Extract the [x, y] coordinate from the center of the cell holding the provided text.  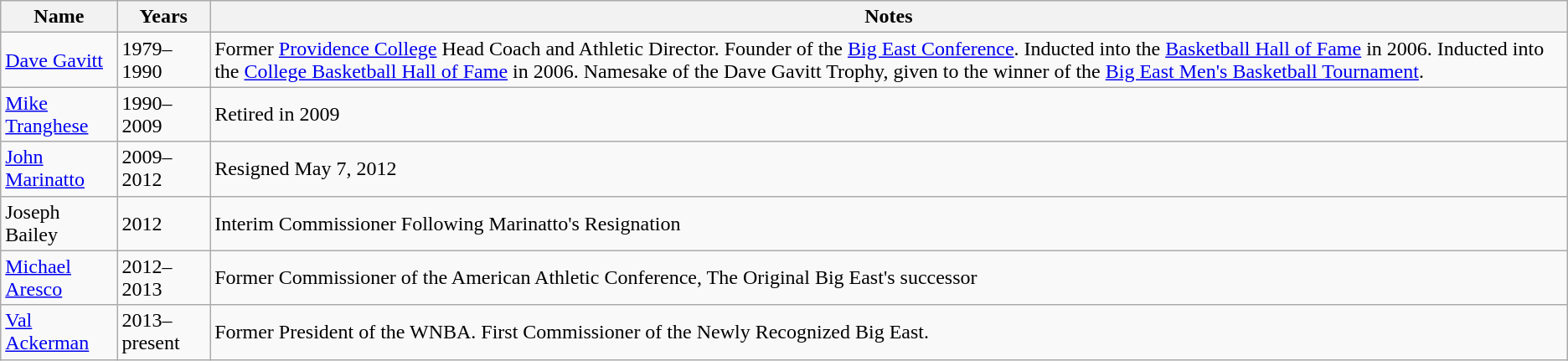
Mike Tranghese [59, 114]
1979–1990 [164, 60]
2012 [164, 223]
John Marinatto [59, 169]
Notes [890, 17]
2012–2013 [164, 278]
Years [164, 17]
Former Commissioner of the American Athletic Conference, The Original Big East's successor [890, 278]
Joseph Bailey [59, 223]
Val Ackerman [59, 332]
2013–present [164, 332]
Resigned May 7, 2012 [890, 169]
2009–2012 [164, 169]
Name [59, 17]
Retired in 2009 [890, 114]
Former President of the WNBA. First Commissioner of the Newly Recognized Big East. [890, 332]
Dave Gavitt [59, 60]
1990–2009 [164, 114]
Michael Aresco [59, 278]
Interim Commissioner Following Marinatto's Resignation [890, 223]
